From the cell containing the given text, extract its center point as (x, y) coordinate. 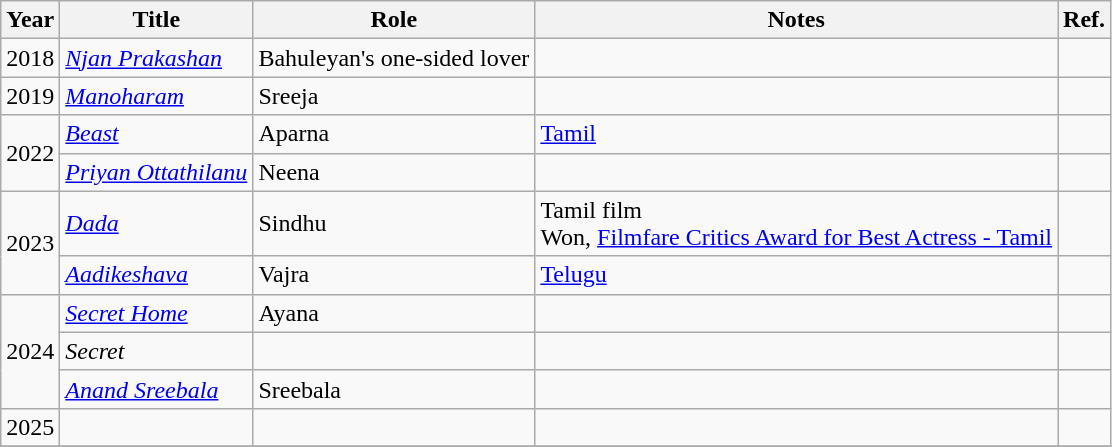
Neena (394, 172)
Njan Prakashan (156, 58)
Notes (796, 20)
Sreebala (394, 389)
Priyan Ottathilanu (156, 172)
Aparna (394, 134)
Vajra (394, 275)
Title (156, 20)
Beast (156, 134)
Ayana (394, 313)
Telugu (796, 275)
Manoharam (156, 96)
Tamil (796, 134)
Sindhu (394, 224)
Dada (156, 224)
Tamil film Won, Filmfare Critics Award for Best Actress - Tamil (796, 224)
2023 (30, 242)
2018 (30, 58)
Bahuleyan's one-sided lover (394, 58)
2019 (30, 96)
Anand Sreebala (156, 389)
Secret Home (156, 313)
Role (394, 20)
Secret (156, 351)
Year (30, 20)
2024 (30, 351)
Sreeja (394, 96)
2022 (30, 153)
Aadikeshava (156, 275)
2025 (30, 427)
Ref. (1084, 20)
